Find where the given text appears and provide that cell's center as [X, Y] coordinate. 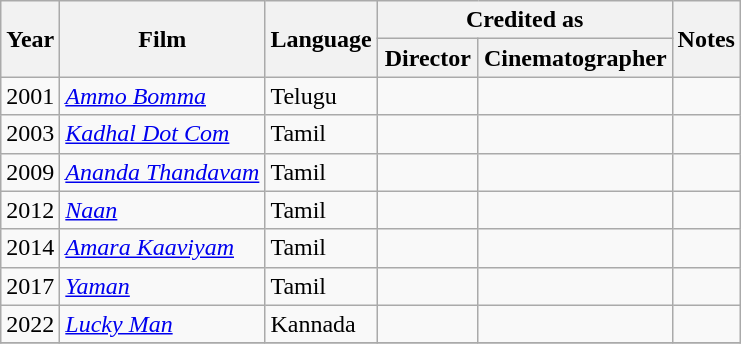
Notes [706, 39]
2003 [30, 134]
2001 [30, 96]
Ananda Thandavam [162, 172]
2017 [30, 286]
Naan [162, 210]
Kannada [321, 324]
Amara Kaaviyam [162, 248]
2009 [30, 172]
2022 [30, 324]
2014 [30, 248]
Director [428, 58]
Lucky Man [162, 324]
Telugu [321, 96]
Language [321, 39]
Credited as [524, 20]
Yaman [162, 286]
Cinematographer [575, 58]
Year [30, 39]
2012 [30, 210]
Kadhal Dot Com [162, 134]
Ammo Bomma [162, 96]
Film [162, 39]
